Detect which cell encompasses the target text, then output its [x, y] center coordinate. 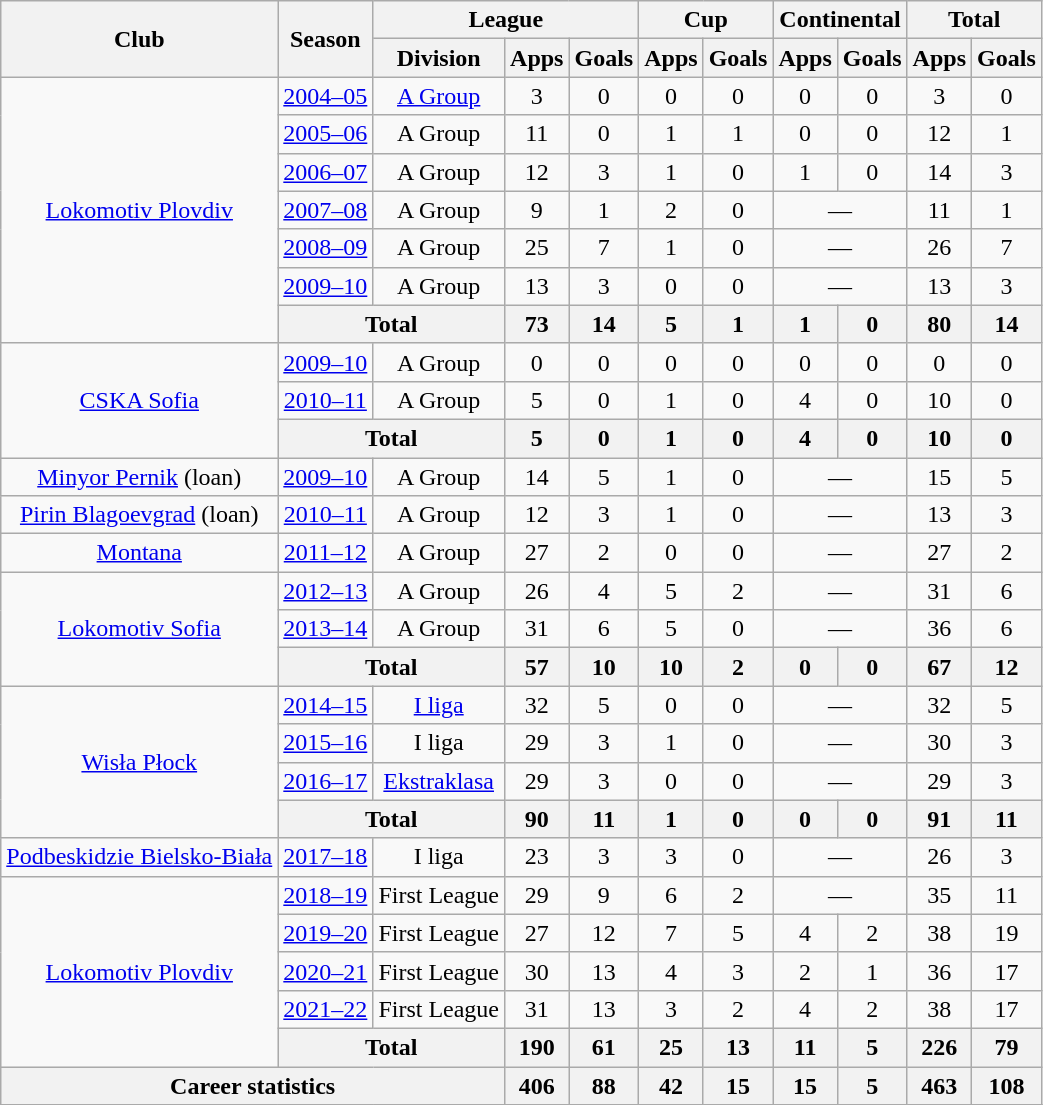
226 [939, 1047]
2017–18 [326, 857]
CSKA Sofia [140, 400]
Continental [840, 20]
2014–15 [326, 705]
Club [140, 39]
108 [1007, 1085]
2015–16 [326, 743]
Lokomotiv Sofia [140, 629]
2008–09 [326, 248]
2018–19 [326, 895]
Cup [706, 20]
2021–22 [326, 1009]
23 [537, 857]
Ekstraklasa [439, 781]
2011–12 [326, 553]
Wisła Płock [140, 762]
79 [1007, 1047]
88 [604, 1085]
Montana [140, 553]
19 [1007, 933]
463 [939, 1085]
Podbeskidzie Bielsko-Biała [140, 857]
190 [537, 1047]
406 [537, 1085]
2012–13 [326, 591]
35 [939, 895]
2006–07 [326, 172]
61 [604, 1047]
90 [537, 819]
73 [537, 324]
Career statistics [253, 1085]
67 [939, 667]
Division [439, 58]
2005–06 [326, 134]
2020–21 [326, 971]
Minyor Pernik (loan) [140, 477]
57 [537, 667]
Pirin Blagoevgrad (loan) [140, 515]
42 [671, 1085]
Season [326, 39]
2016–17 [326, 781]
2004–05 [326, 96]
91 [939, 819]
2007–08 [326, 210]
80 [939, 324]
League [506, 20]
2019–20 [326, 933]
2013–14 [326, 629]
